Return the (X, Y) coordinate for the center point of the cell that contains the specified text.  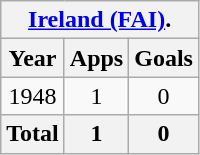
Total (33, 134)
Goals (164, 58)
Ireland (FAI). (100, 20)
Apps (96, 58)
1948 (33, 96)
Year (33, 58)
